Scan for the cell matching the given text and deliver its (X, Y) coordinate at center. 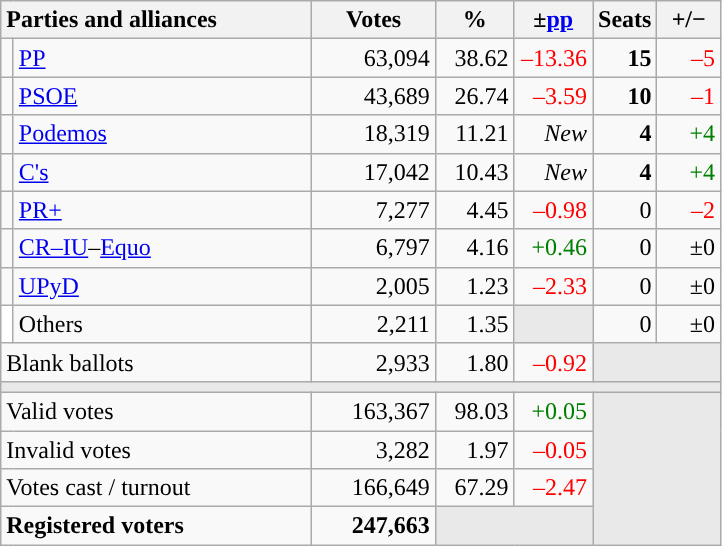
–1 (689, 96)
% (474, 20)
Invalid votes (156, 449)
247,663 (374, 526)
4.16 (474, 248)
10.43 (474, 172)
163,367 (374, 411)
–3.59 (554, 96)
26.74 (474, 96)
+0.46 (554, 248)
PR+ (162, 210)
–0.92 (554, 362)
UPyD (162, 286)
3,282 (374, 449)
63,094 (374, 58)
Votes (374, 20)
–0.05 (554, 449)
1.23 (474, 286)
PP (162, 58)
Blank ballots (156, 362)
1.97 (474, 449)
Others (162, 324)
6,797 (374, 248)
17,042 (374, 172)
10 (624, 96)
PSOE (162, 96)
1.35 (474, 324)
Registered voters (156, 526)
C's (162, 172)
2,211 (374, 324)
Podemos (162, 134)
CR–IU–Equo (162, 248)
43,689 (374, 96)
–2 (689, 210)
15 (624, 58)
11.21 (474, 134)
+0.05 (554, 411)
18,319 (374, 134)
–0.98 (554, 210)
Votes cast / turnout (156, 488)
Valid votes (156, 411)
±pp (554, 20)
+/− (689, 20)
Seats (624, 20)
4.45 (474, 210)
–2.47 (554, 488)
2,005 (374, 286)
7,277 (374, 210)
–2.33 (554, 286)
–13.36 (554, 58)
67.29 (474, 488)
1.80 (474, 362)
98.03 (474, 411)
38.62 (474, 58)
Parties and alliances (156, 20)
166,649 (374, 488)
–5 (689, 58)
2,933 (374, 362)
